Find where the given text appears and provide that cell's center as [x, y] coordinate. 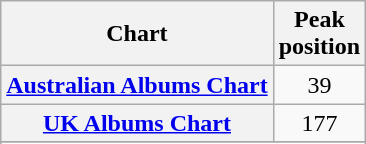
Chart [137, 34]
39 [319, 85]
UK Albums Chart [137, 123]
Peakposition [319, 34]
177 [319, 123]
Australian Albums Chart [137, 85]
